Detect which cell encompasses the target text, then output its (x, y) center coordinate. 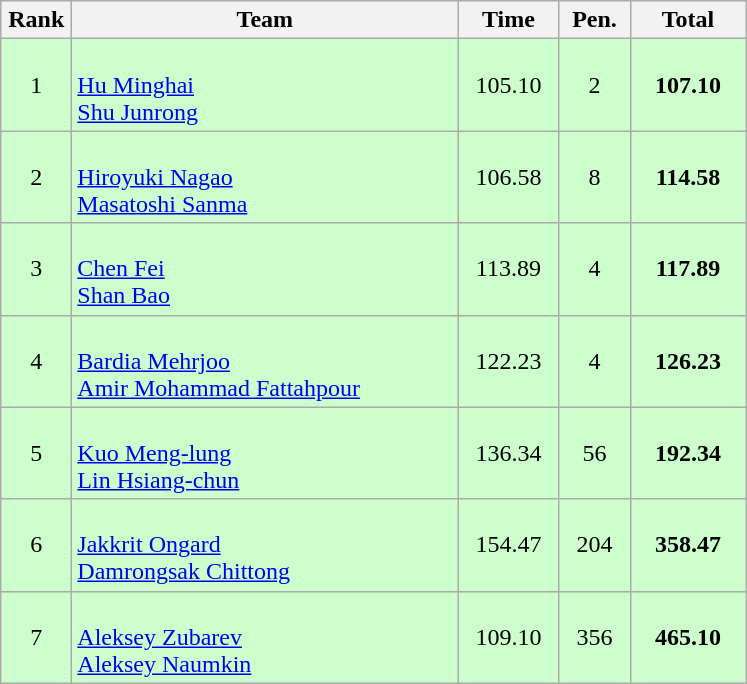
117.89 (688, 269)
Hu MinghaiShu Junrong (265, 85)
358.47 (688, 545)
Chen FeiShan Bao (265, 269)
356 (594, 637)
106.58 (508, 177)
Pen. (594, 20)
122.23 (508, 361)
5 (36, 453)
56 (594, 453)
Time (508, 20)
465.10 (688, 637)
109.10 (508, 637)
Team (265, 20)
192.34 (688, 453)
1 (36, 85)
154.47 (508, 545)
126.23 (688, 361)
3 (36, 269)
Bardia MehrjooAmir Mohammad Fattahpour (265, 361)
8 (594, 177)
7 (36, 637)
113.89 (508, 269)
Kuo Meng-lungLin Hsiang-chun (265, 453)
6 (36, 545)
Rank (36, 20)
Jakkrit OngardDamrongsak Chittong (265, 545)
Total (688, 20)
Hiroyuki NagaoMasatoshi Sanma (265, 177)
204 (594, 545)
Aleksey ZubarevAleksey Naumkin (265, 637)
105.10 (508, 85)
107.10 (688, 85)
136.34 (508, 453)
114.58 (688, 177)
